Scan for the cell matching the given text and deliver its (X, Y) coordinate at center. 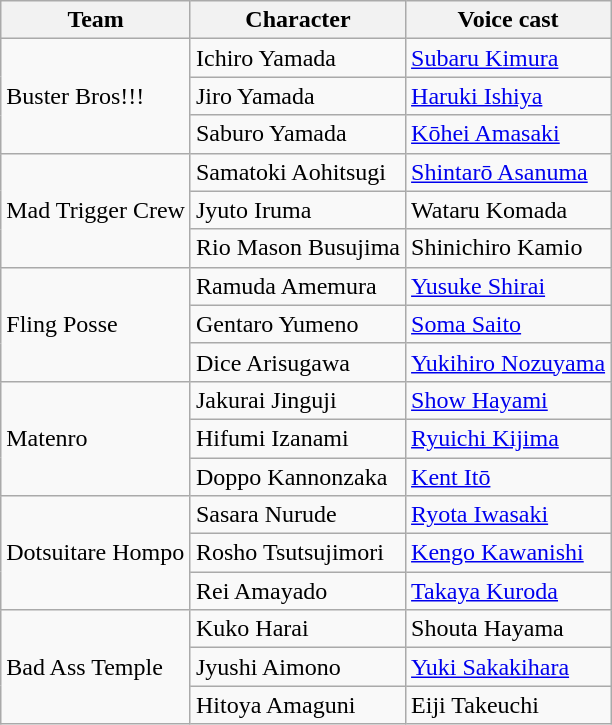
Wataru Komada (508, 210)
Hifumi Izanami (298, 438)
Ryota Iwasaki (508, 515)
Jakurai Jinguji (298, 400)
Jiro Yamada (298, 96)
Subaru Kimura (508, 58)
Shintarō Asanuma (508, 172)
Rio Mason Busujima (298, 248)
Samatoki Aohitsugi (298, 172)
Dice Arisugawa (298, 362)
Takaya Kuroda (508, 591)
Kent Itō (508, 477)
Jyuto Iruma (298, 210)
Gentaro Yumeno (298, 324)
Character (298, 20)
Voice cast (508, 20)
Soma Saito (508, 324)
Ramuda Amemura (298, 286)
Rosho Tsutsujimori (298, 553)
Eiji Takeuchi (508, 705)
Yuki Sakakihara (508, 667)
Mad Trigger Crew (96, 210)
Dotsuitare Hompo (96, 553)
Matenro (96, 438)
Doppo Kannonzaka (298, 477)
Saburo Yamada (298, 134)
Buster Bros!!! (96, 96)
Kōhei Amasaki (508, 134)
Ichiro Yamada (298, 58)
Kengo Kawanishi (508, 553)
Rei Amayado (298, 591)
Shouta Hayama (508, 629)
Shinichiro Kamio (508, 248)
Fling Posse (96, 324)
Sasara Nurude (298, 515)
Jyushi Aimono (298, 667)
Haruki Ishiya (508, 96)
Yukihiro Nozuyama (508, 362)
Kuko Harai (298, 629)
Yusuke Shirai (508, 286)
Ryuichi Kijima (508, 438)
Show Hayami (508, 400)
Hitoya Amaguni (298, 705)
Team (96, 20)
Bad Ass Temple (96, 667)
